Detect which cell encompasses the target text, then output its [X, Y] center coordinate. 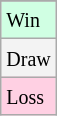
Draw [28, 58]
Loss [28, 96]
Win [28, 20]
